Return the (x, y) coordinate for the center point of the cell that contains the specified text.  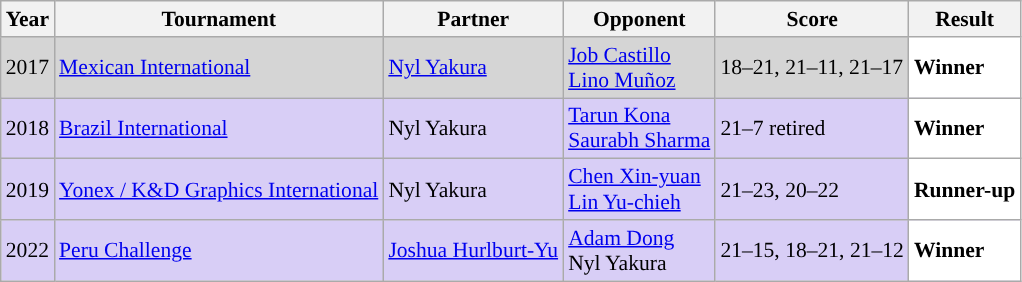
21–23, 20–22 (812, 190)
Joshua Hurlburt-Yu (473, 250)
Result (964, 19)
21–15, 18–21, 21–12 (812, 250)
Brazil International (218, 128)
2022 (28, 250)
Runner-up (964, 190)
21–7 retired (812, 128)
Job Castillo Lino Muñoz (639, 68)
Chen Xin-yuan Lin Yu-chieh (639, 190)
18–21, 21–11, 21–17 (812, 68)
2019 (28, 190)
Yonex / K&D Graphics International (218, 190)
Year (28, 19)
Adam Dong Nyl Yakura (639, 250)
Tournament (218, 19)
Mexican International (218, 68)
Tarun Kona Saurabh Sharma (639, 128)
2017 (28, 68)
Opponent (639, 19)
Partner (473, 19)
Peru Challenge (218, 250)
2018 (28, 128)
Score (812, 19)
